Pinpoint the cell where the given text exists, returning its (x, y) midpoint coordinate. 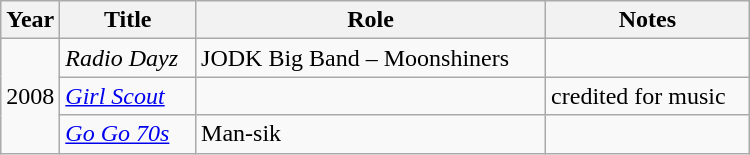
Title (128, 20)
Year (30, 20)
credited for music (648, 96)
Role (371, 20)
Man-sik (371, 134)
2008 (30, 96)
JODK Big Band – Moonshiners (371, 58)
Notes (648, 20)
Girl Scout (128, 96)
Go Go 70s (128, 134)
Radio Dayz (128, 58)
